Find where the given text appears and provide that cell's center as (X, Y) coordinate. 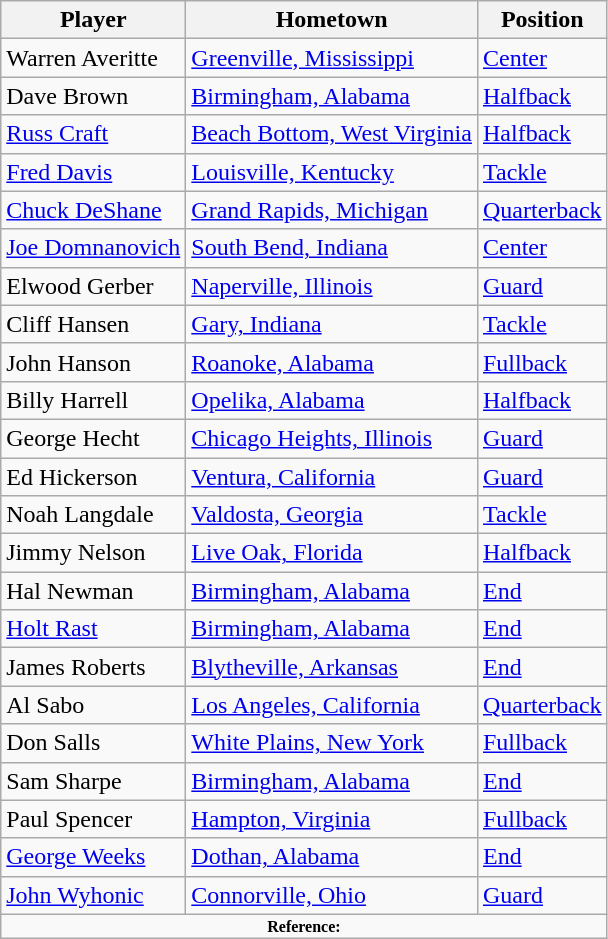
South Bend, Indiana (332, 248)
Hampton, Virginia (332, 819)
Grand Rapids, Michigan (332, 210)
Paul Spencer (94, 819)
Noah Langdale (94, 515)
Greenville, Mississippi (332, 58)
Live Oak, Florida (332, 553)
Sam Sharpe (94, 781)
John Hanson (94, 362)
James Roberts (94, 667)
Reference: (304, 926)
George Weeks (94, 857)
Hal Newman (94, 591)
Don Salls (94, 743)
Los Angeles, California (332, 705)
Valdosta, Georgia (332, 515)
Connorville, Ohio (332, 895)
White Plains, New York (332, 743)
Roanoke, Alabama (332, 362)
Ventura, California (332, 477)
Dothan, Alabama (332, 857)
Naperville, Illinois (332, 286)
Chuck DeShane (94, 210)
Joe Domnanovich (94, 248)
Position (542, 20)
Beach Bottom, West Virginia (332, 134)
John Wyhonic (94, 895)
Holt Rast (94, 629)
Cliff Hansen (94, 324)
Hometown (332, 20)
George Hecht (94, 438)
Opelika, Alabama (332, 400)
Jimmy Nelson (94, 553)
Louisville, Kentucky (332, 172)
Ed Hickerson (94, 477)
Warren Averitte (94, 58)
Player (94, 20)
Elwood Gerber (94, 286)
Blytheville, Arkansas (332, 667)
Billy Harrell (94, 400)
Fred Davis (94, 172)
Al Sabo (94, 705)
Chicago Heights, Illinois (332, 438)
Dave Brown (94, 96)
Russ Craft (94, 134)
Gary, Indiana (332, 324)
